Find where the given text appears and provide that cell's center as (x, y) coordinate. 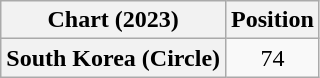
Chart (2023) (114, 20)
South Korea (Circle) (114, 58)
Position (273, 20)
74 (273, 58)
